Find where the given text appears and provide that cell's center as [x, y] coordinate. 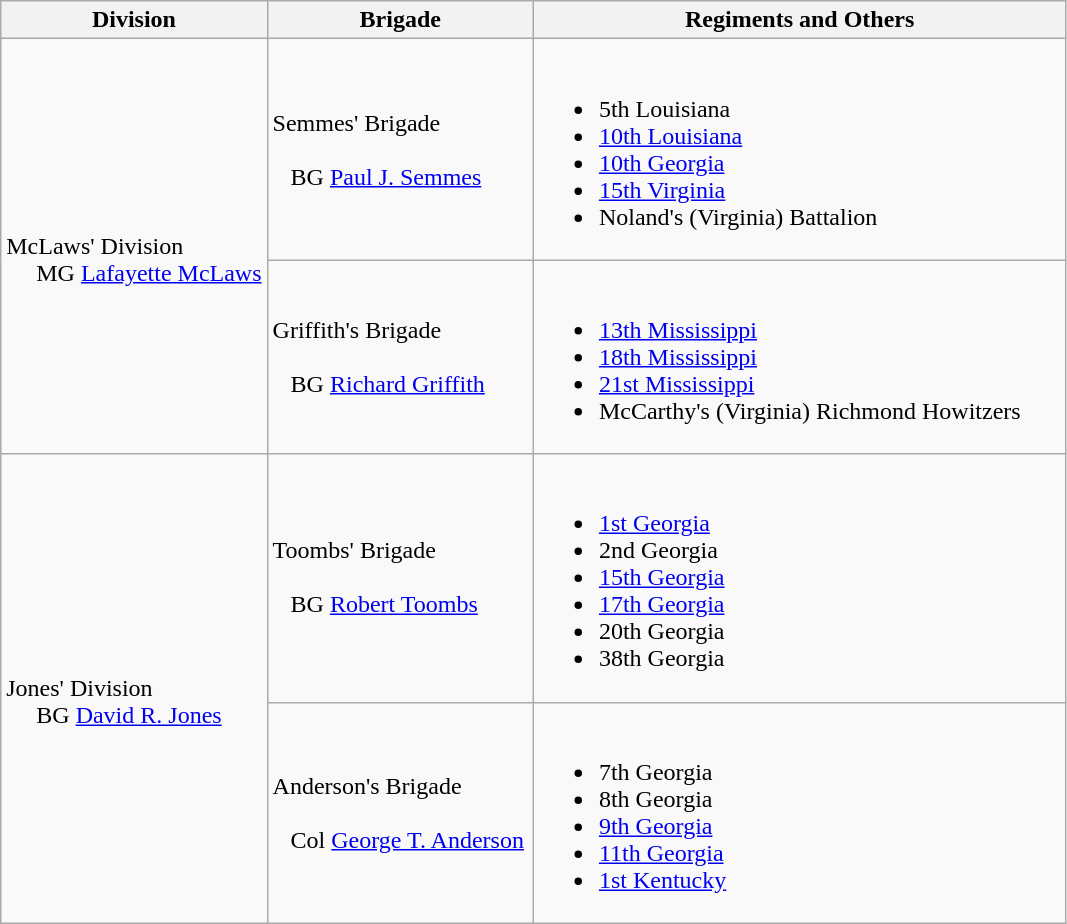
Anderson's Brigade Col George T. Anderson [400, 812]
Griffith's Brigade BG Richard Griffith [400, 357]
Jones' Division BG David R. Jones [134, 688]
Toombs' Brigade BG Robert Toombs [400, 578]
Division [134, 20]
Brigade [400, 20]
Semmes' Brigade BG Paul J. Semmes [400, 150]
1st Georgia2nd Georgia15th Georgia17th Georgia20th Georgia38th Georgia [800, 578]
McLaws' Division MG Lafayette McLaws [134, 246]
Regiments and Others [800, 20]
5th Louisiana10th Louisiana10th Georgia15th VirginiaNoland's (Virginia) Battalion [800, 150]
7th Georgia8th Georgia9th Georgia11th Georgia1st Kentucky [800, 812]
13th Mississippi18th Mississippi21st MississippiMcCarthy's (Virginia) Richmond Howitzers [800, 357]
